Locate the cell with the specified text and output its (X, Y) center coordinate. 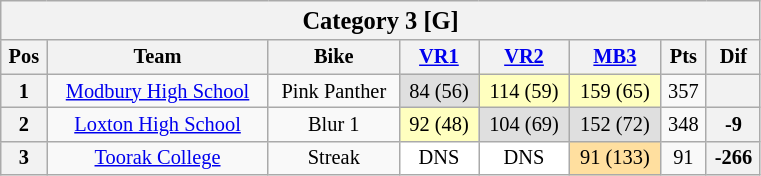
VR2 (524, 57)
Streak (334, 158)
Pink Panther (334, 91)
92 (48) (438, 124)
Dif (733, 57)
Category 3 [G] (381, 20)
-266 (733, 158)
3 (24, 158)
84 (56) (438, 91)
Bike (334, 57)
Pts (683, 57)
Toorak College (158, 158)
VR1 (438, 57)
MB3 (614, 57)
-9 (733, 124)
114 (59) (524, 91)
Modbury High School (158, 91)
Blur 1 (334, 124)
2 (24, 124)
91 (133) (614, 158)
104 (69) (524, 124)
Loxton High School (158, 124)
Team (158, 57)
357 (683, 91)
1 (24, 91)
Pos (24, 57)
152 (72) (614, 124)
159 (65) (614, 91)
348 (683, 124)
91 (683, 158)
